Output the [x, y] coordinate of the center of the cell containing the given text.  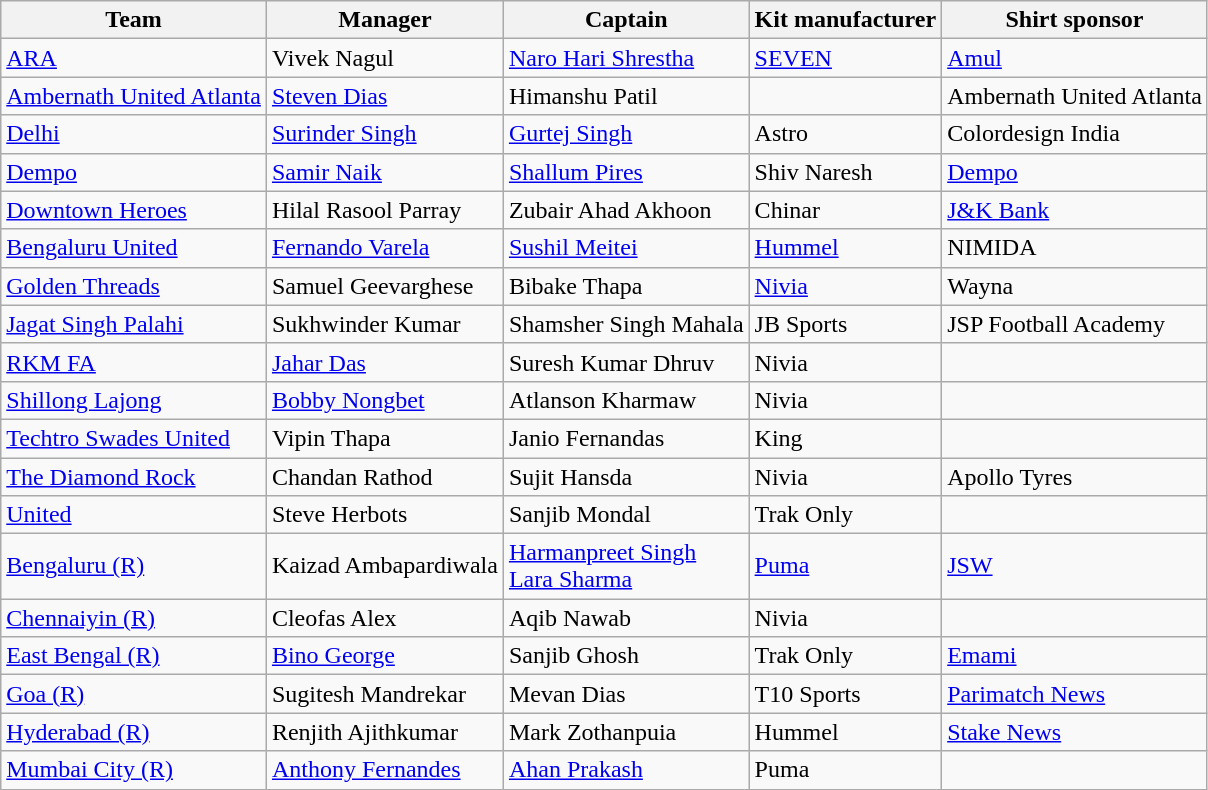
Mevan Dias [626, 694]
Team [134, 20]
T10 Sports [846, 694]
Stake News [1075, 732]
Ahan Prakash [626, 770]
Bobby Nongbet [384, 400]
RKM FA [134, 362]
Sukhwinder Kumar [384, 324]
Golden Threads [134, 286]
Steven Dias [384, 96]
Gurtej Singh [626, 134]
Zubair Ahad Akhoon [626, 210]
Sanjib Mondal [626, 515]
Apollo Tyres [1075, 477]
Parimatch News [1075, 694]
Samir Naik [384, 172]
Samuel Geevarghese [384, 286]
Steve Herbots [384, 515]
Naro Hari Shrestha [626, 58]
East Bengal (R) [134, 656]
King [846, 438]
NIMIDA [1075, 248]
Renjith Ajithkumar [384, 732]
Techtro Swades United [134, 438]
Cleofas Alex [384, 618]
Suresh Kumar Dhruv [626, 362]
Vipin Thapa [384, 438]
Downtown Heroes [134, 210]
The Diamond Rock [134, 477]
Shirt sponsor [1075, 20]
Shamsher Singh Mahala [626, 324]
Mumbai City (R) [134, 770]
United [134, 515]
Mark Zothanpuia [626, 732]
Jagat Singh Palahi [134, 324]
JSW [1075, 566]
Wayna [1075, 286]
Hilal Rasool Parray [384, 210]
Kaizad Ambapardiwala [384, 566]
Himanshu Patil [626, 96]
Shillong Lajong [134, 400]
Bibake Thapa [626, 286]
Jahar Das [384, 362]
Delhi [134, 134]
Captain [626, 20]
Atlanson Kharmaw [626, 400]
Goa (R) [134, 694]
JB Sports [846, 324]
Anthony Fernandes [384, 770]
Kit manufacturer [846, 20]
Surinder Singh [384, 134]
Aqib Nawab [626, 618]
Chinar [846, 210]
Colordesign India [1075, 134]
Astro [846, 134]
Vivek Nagul [384, 58]
Amul [1075, 58]
Janio Fernandas [626, 438]
Sugitesh Mandrekar [384, 694]
Bengaluru (R) [134, 566]
Manager [384, 20]
Sushil Meitei [626, 248]
SEVEN [846, 58]
Shallum Pires [626, 172]
Bengaluru United [134, 248]
ARA [134, 58]
JSP Football Academy [1075, 324]
Chennaiyin (R) [134, 618]
Bino George [384, 656]
Sanjib Ghosh [626, 656]
Fernando Varela [384, 248]
Harmanpreet Singh Lara Sharma [626, 566]
Hyderabad (R) [134, 732]
Shiv Naresh [846, 172]
Emami [1075, 656]
Chandan Rathod [384, 477]
Sujit Hansda [626, 477]
J&K Bank [1075, 210]
